Extract the (x, y) coordinate from the center of the cell holding the provided text.  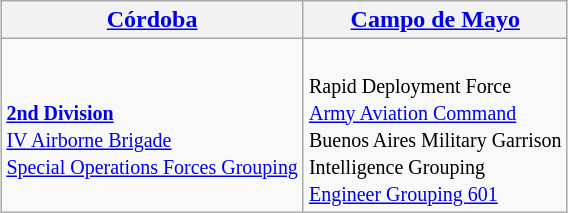
2nd Division IV Airborne Brigade Special Operations Forces Grouping (152, 126)
Campo de Mayo (435, 20)
Córdoba (152, 20)
Rapid Deployment Force Army Aviation Command Buenos Aires Military Garrison Intelligence Grouping Engineer Grouping 601 (435, 126)
